Return (x, y) of the center of cell containing provided text 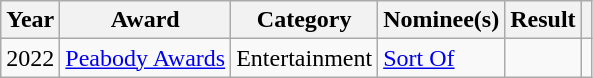
Entertainment (304, 58)
Peabody Awards (146, 58)
Nominee(s) (442, 20)
2022 (30, 58)
Sort Of (442, 58)
Category (304, 20)
Result (543, 20)
Award (146, 20)
Year (30, 20)
